From the cell containing the given text, extract its center point as (x, y) coordinate. 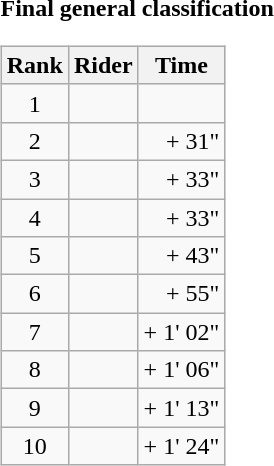
+ 55" (182, 294)
8 (34, 370)
2 (34, 141)
Rank (34, 65)
1 (34, 103)
+ 1' 06" (182, 370)
10 (34, 446)
6 (34, 294)
+ 1' 13" (182, 408)
9 (34, 408)
Time (182, 65)
3 (34, 179)
+ 1' 02" (182, 332)
4 (34, 217)
+ 43" (182, 256)
5 (34, 256)
+ 31" (182, 141)
+ 1' 24" (182, 446)
Rider (103, 65)
7 (34, 332)
